Extract the [x, y] coordinate from the center of the cell holding the provided text.  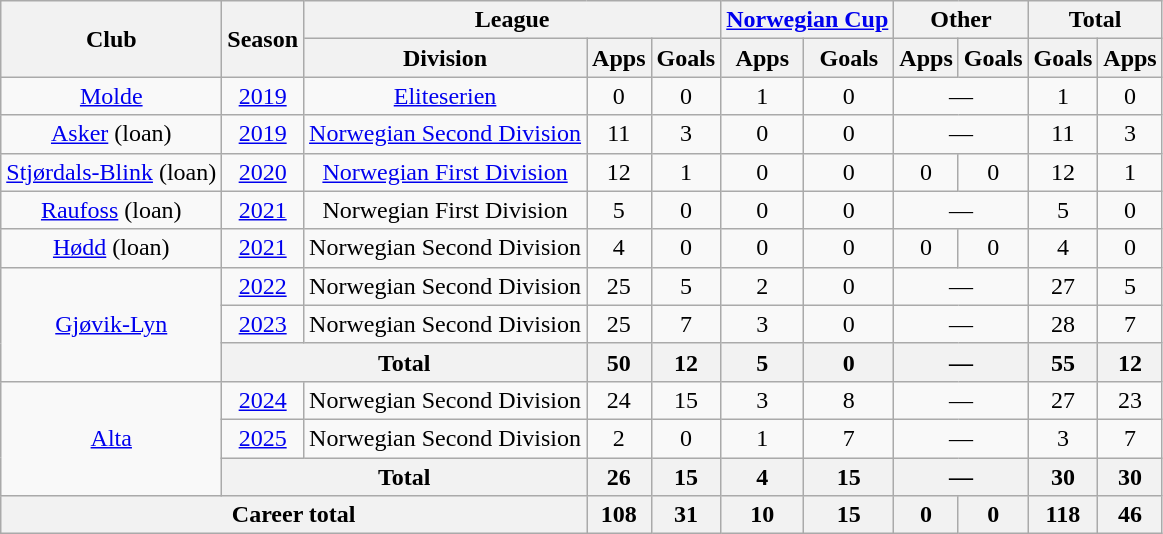
Club [112, 39]
Hødd (loan) [112, 248]
24 [619, 400]
2025 [263, 438]
10 [762, 515]
Other [961, 20]
Division [446, 58]
Alta [112, 438]
Norwegian Cup [808, 20]
2020 [263, 172]
Gjøvik-Lyn [112, 324]
28 [1063, 324]
50 [619, 362]
Raufoss (loan) [112, 210]
118 [1063, 515]
2024 [263, 400]
108 [619, 515]
2022 [263, 286]
8 [849, 400]
23 [1130, 400]
Season [263, 39]
Career total [294, 515]
Molde [112, 96]
League [512, 20]
Stjørdals-Blink (loan) [112, 172]
55 [1063, 362]
Eliteserien [446, 96]
31 [686, 515]
2023 [263, 324]
46 [1130, 515]
Asker (loan) [112, 134]
26 [619, 477]
